For the text-containing cell, return its midpoint in [X, Y] coordinate format. 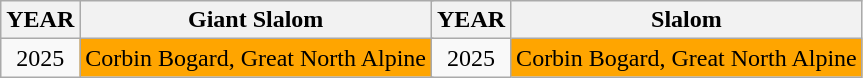
Giant Slalom [256, 20]
Slalom [687, 20]
